Extract the [X, Y] coordinate from the center of the cell holding the provided text.  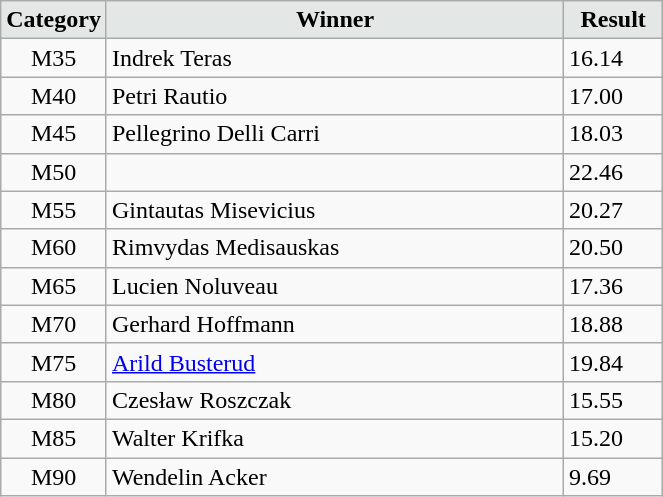
M35 [54, 58]
M85 [54, 438]
M40 [54, 96]
M50 [54, 172]
Czesław Roszczak [334, 400]
9.69 [614, 477]
M80 [54, 400]
Arild Busterud [334, 362]
16.14 [614, 58]
20.27 [614, 210]
Category [54, 20]
M65 [54, 286]
Indrek Teras [334, 58]
M75 [54, 362]
19.84 [614, 362]
18.03 [614, 134]
Winner [334, 20]
15.20 [614, 438]
Gintautas Misevicius [334, 210]
18.88 [614, 324]
15.55 [614, 400]
20.50 [614, 248]
M90 [54, 477]
M55 [54, 210]
M60 [54, 248]
M70 [54, 324]
Wendelin Acker [334, 477]
M45 [54, 134]
Lucien Noluveau [334, 286]
Walter Krifka [334, 438]
Petri Rautio [334, 96]
Gerhard Hoffmann [334, 324]
Rimvydas Medisauskas [334, 248]
17.36 [614, 286]
17.00 [614, 96]
22.46 [614, 172]
Result [614, 20]
Pellegrino Delli Carri [334, 134]
